Extract the (X, Y) coordinate from the center of the cell holding the provided text.  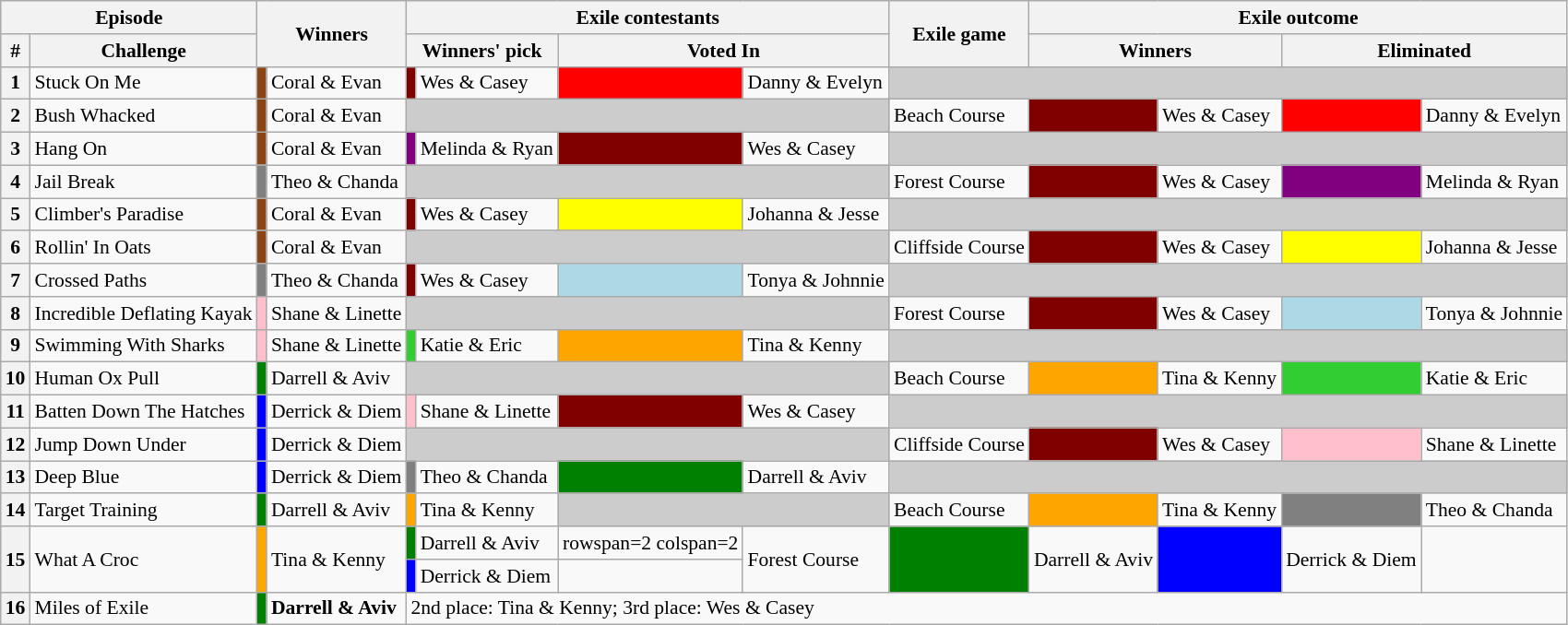
rowspan=2 colspan=2 (651, 543)
Exile game (959, 33)
10 (16, 379)
6 (16, 248)
16 (16, 608)
Jail Break (143, 182)
3 (16, 149)
Incredible Deflating Kayak (143, 313)
7 (16, 280)
11 (16, 412)
Stuck On Me (143, 83)
2nd place: Tina & Kenny; 3rd place: Wes & Casey (987, 608)
Voted In (723, 51)
Jump Down Under (143, 444)
14 (16, 511)
Batten Down The Hatches (143, 412)
9 (16, 346)
Episode (129, 18)
Crossed Paths (143, 280)
Eliminated (1424, 51)
Hang On (143, 149)
What A Croc (143, 559)
12 (16, 444)
8 (16, 313)
Rollin' In Oats (143, 248)
Deep Blue (143, 478)
Challenge (143, 51)
1 (16, 83)
Exile contestants (647, 18)
Exile outcome (1299, 18)
2 (16, 116)
Winners' pick (481, 51)
Target Training (143, 511)
Bush Whacked (143, 116)
5 (16, 215)
Miles of Exile (143, 608)
Climber's Paradise (143, 215)
13 (16, 478)
Human Ox Pull (143, 379)
Swimming With Sharks (143, 346)
# (16, 51)
15 (16, 559)
4 (16, 182)
